Locate the cell with the specified text and output its (x, y) center coordinate. 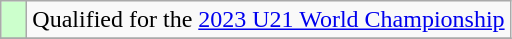
Qualified for the 2023 U21 World Championship (268, 20)
